Find where the given text appears and provide that cell's center as (X, Y) coordinate. 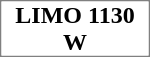
LIMO 1130 W (76, 29)
